Determine the [X, Y] coordinate at the center of the cell enclosing the given text.  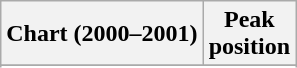
Peak position [249, 34]
Chart (2000–2001) [102, 34]
